Locate the cell with the specified text and output its (x, y) center coordinate. 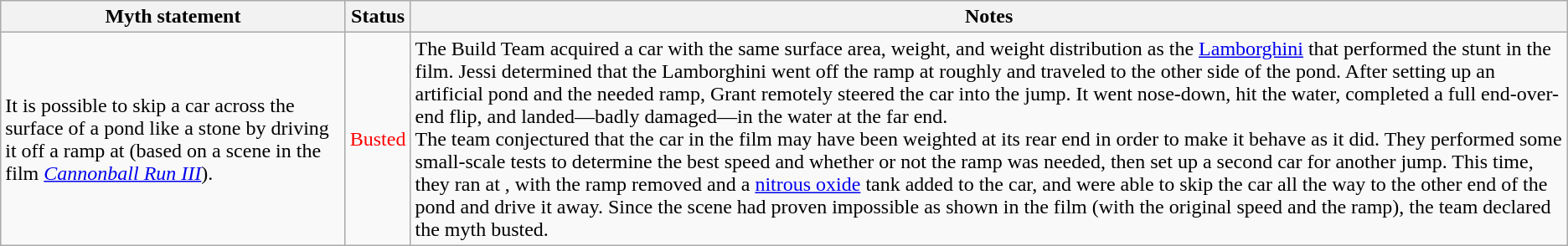
Status (378, 17)
Notes (988, 17)
Myth statement (173, 17)
It is possible to skip a car across the surface of a pond like a stone by driving it off a ramp at (based on a scene in the film Cannonball Run III). (173, 139)
Busted (378, 139)
